Determine the (X, Y) coordinate at the center of the cell enclosing the given text.  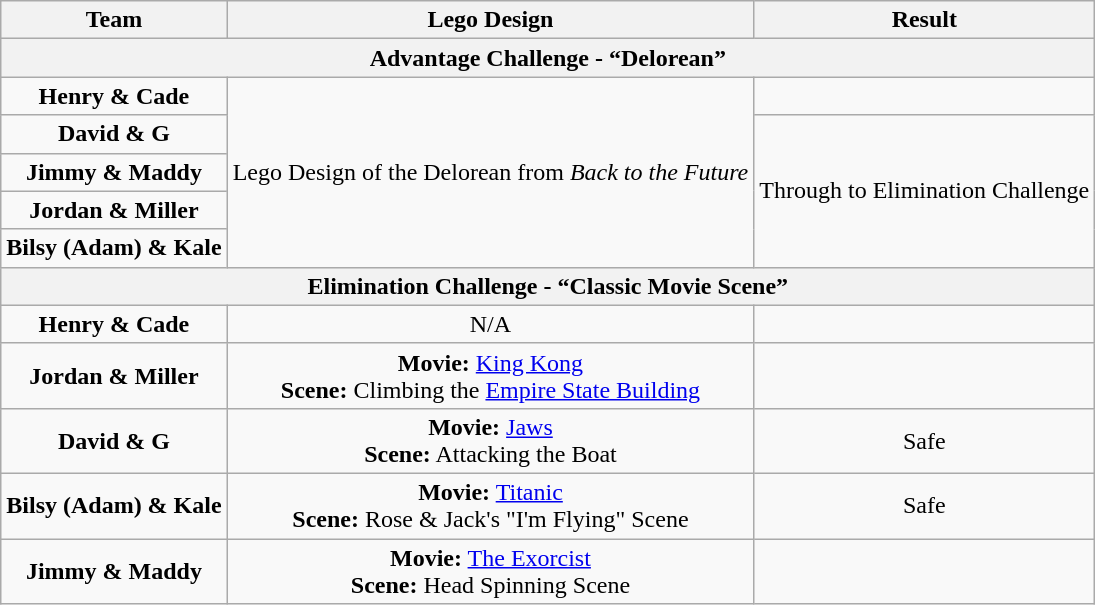
Through to Elimination Challenge (924, 191)
Movie: JawsScene: Attacking the Boat (490, 440)
N/A (490, 324)
Lego Design of the Delorean from Back to the Future (490, 172)
Advantage Challenge - “Delorean” (548, 58)
Movie: King KongScene: Climbing the Empire State Building (490, 376)
Movie: TitanicScene: Rose & Jack's "I'm Flying" Scene (490, 506)
Result (924, 20)
Lego Design (490, 20)
Team (114, 20)
Movie: The ExorcistScene: Head Spinning Scene (490, 570)
Elimination Challenge - “Classic Movie Scene” (548, 286)
